Search for the cell housing the specified text and yield its (X, Y) center coordinate. 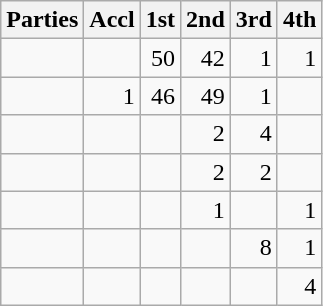
8 (254, 248)
4th (299, 20)
3rd (254, 20)
49 (206, 96)
1st (160, 20)
Accl (112, 20)
2nd (206, 20)
Parties (42, 20)
42 (206, 58)
50 (160, 58)
46 (160, 96)
